Determine the [x, y] coordinate at the center of the cell enclosing the given text.  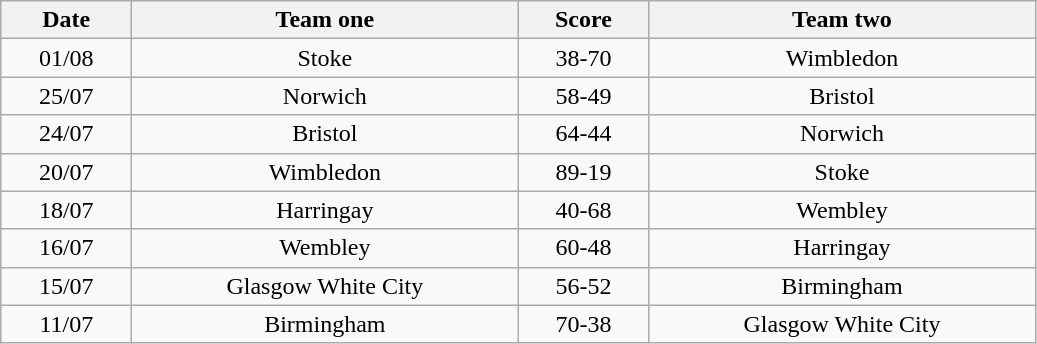
40-68 [584, 210]
18/07 [66, 210]
20/07 [66, 172]
24/07 [66, 134]
58-49 [584, 96]
38-70 [584, 58]
16/07 [66, 248]
Score [584, 20]
15/07 [66, 286]
11/07 [66, 324]
25/07 [66, 96]
Team one [325, 20]
64-44 [584, 134]
Date [66, 20]
01/08 [66, 58]
60-48 [584, 248]
56-52 [584, 286]
89-19 [584, 172]
70-38 [584, 324]
Team two [842, 20]
